Provide the [X, Y] coordinate of the cell's center where the given text is located.  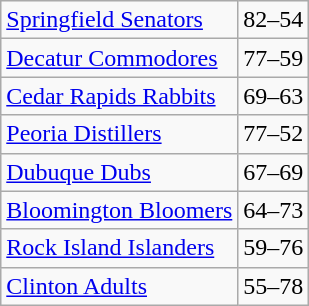
Springfield Senators [120, 20]
64–73 [274, 210]
Bloomington Bloomers [120, 210]
Cedar Rapids Rabbits [120, 96]
Dubuque Dubs [120, 172]
77–52 [274, 134]
59–76 [274, 248]
Rock Island Islanders [120, 248]
77–59 [274, 58]
67–69 [274, 172]
69–63 [274, 96]
Decatur Commodores [120, 58]
Clinton Adults [120, 286]
Peoria Distillers [120, 134]
55–78 [274, 286]
82–54 [274, 20]
